Locate the cell with the specified text and output its [x, y] center coordinate. 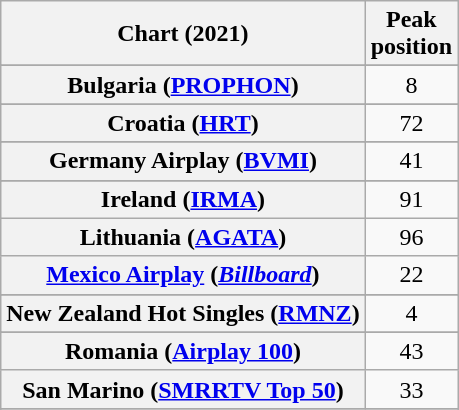
New Zealand Hot Singles (RMNZ) [183, 313]
Ireland (IRMA) [183, 199]
Chart (2021) [183, 34]
Croatia (HRT) [183, 123]
San Marino (SMRRTV Top 50) [183, 389]
41 [411, 161]
33 [411, 389]
Bulgaria (PROPHON) [183, 85]
4 [411, 313]
91 [411, 199]
Germany Airplay (BVMI) [183, 161]
Romania (Airplay 100) [183, 351]
Mexico Airplay (Billboard) [183, 275]
Peakposition [411, 34]
Lithuania (AGATA) [183, 237]
43 [411, 351]
8 [411, 85]
72 [411, 123]
96 [411, 237]
22 [411, 275]
